Detect which cell encompasses the target text, then output its (X, Y) center coordinate. 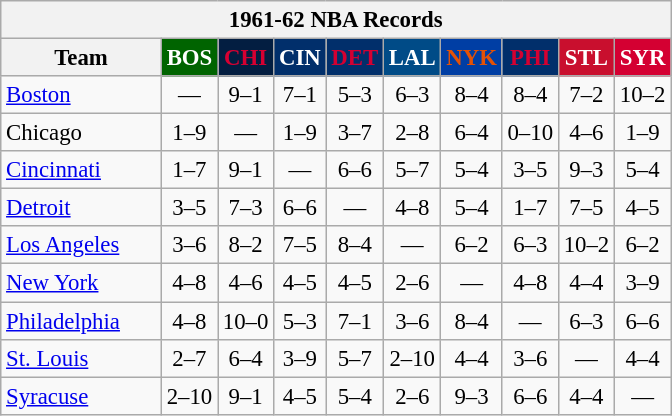
CIN (300, 58)
NYK (472, 58)
8–2 (246, 245)
Los Angeles (82, 245)
LAL (412, 58)
3–7 (354, 133)
Cincinnati (82, 170)
St. Louis (82, 358)
STL (586, 58)
Detroit (82, 208)
SYR (642, 58)
New York (82, 283)
Team (82, 58)
CHI (246, 58)
Philadelphia (82, 321)
7–2 (586, 95)
2–8 (412, 133)
BOS (189, 58)
DET (354, 58)
Chicago (82, 133)
7–3 (246, 208)
0–10 (530, 133)
10–0 (246, 321)
1961-62 NBA Records (336, 20)
Boston (82, 95)
PHI (530, 58)
Syracuse (82, 396)
2–7 (189, 358)
